Extract the (X, Y) coordinate from the center of the cell holding the provided text.  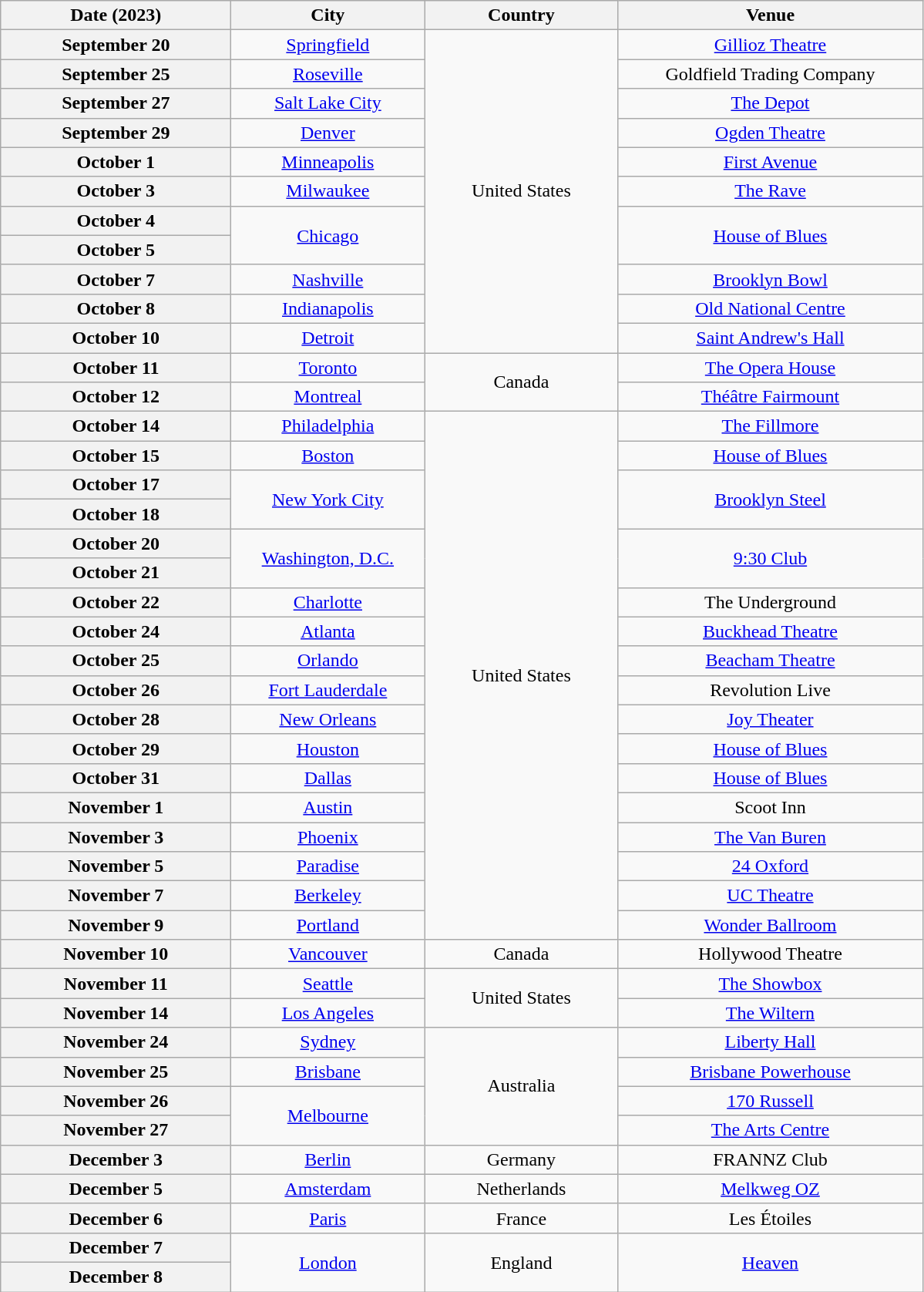
New York City (328, 500)
October 17 (116, 485)
September 27 (116, 103)
Springfield (328, 45)
Austin (328, 807)
November 27 (116, 1130)
November 5 (116, 866)
City (328, 15)
Charlotte (328, 602)
October 25 (116, 661)
November 11 (116, 984)
New Orleans (328, 719)
Nashville (328, 279)
Hollywood Theatre (771, 954)
Philadelphia (328, 426)
Melkweg OZ (771, 1189)
The Underground (771, 602)
October 20 (116, 543)
Indianapolis (328, 308)
Brisbane Powerhouse (771, 1072)
London (328, 1262)
The Depot (771, 103)
Goldfield Trading Company (771, 74)
October 5 (116, 250)
October 14 (116, 426)
The Van Buren (771, 836)
Orlando (328, 661)
November 24 (116, 1042)
October 31 (116, 778)
Portland (328, 925)
The Arts Centre (771, 1130)
Saint Andrew's Hall (771, 338)
Montreal (328, 397)
October 21 (116, 573)
Houston (328, 749)
Les Étoiles (771, 1218)
Amsterdam (328, 1189)
Sydney (328, 1042)
Vancouver (328, 954)
Buckhead Theatre (771, 631)
Heaven (771, 1262)
Berlin (328, 1159)
Atlanta (328, 631)
October 11 (116, 368)
October 10 (116, 338)
The Fillmore (771, 426)
Liberty Hall (771, 1042)
Los Angeles (328, 1013)
November 3 (116, 836)
Detroit (328, 338)
Berkeley (328, 896)
France (521, 1218)
Netherlands (521, 1189)
October 24 (116, 631)
September 25 (116, 74)
Boston (328, 456)
Chicago (328, 235)
UC Theatre (771, 896)
Australia (521, 1086)
September 20 (116, 45)
November 10 (116, 954)
Revolution Live (771, 690)
Dallas (328, 778)
Scoot Inn (771, 807)
Date (2023) (116, 15)
170 Russell (771, 1101)
Fort Lauderdale (328, 690)
Roseville (328, 74)
Milwaukee (328, 191)
October 12 (116, 397)
October 7 (116, 279)
Minneapolis (328, 162)
December 5 (116, 1189)
November 7 (116, 896)
November 1 (116, 807)
The Wiltern (771, 1013)
October 3 (116, 191)
Brisbane (328, 1072)
Paradise (328, 866)
November 26 (116, 1101)
Ogden Theatre (771, 133)
First Avenue (771, 162)
FRANNZ Club (771, 1159)
December 3 (116, 1159)
Salt Lake City (328, 103)
November 14 (116, 1013)
September 29 (116, 133)
Phoenix (328, 836)
Toronto (328, 368)
December 7 (116, 1247)
Denver (328, 133)
October 8 (116, 308)
October 1 (116, 162)
October 29 (116, 749)
Joy Theater (771, 719)
Washington, D.C. (328, 558)
Brooklyn Bowl (771, 279)
December 6 (116, 1218)
December 8 (116, 1277)
Germany (521, 1159)
Melbourne (328, 1115)
November 9 (116, 925)
October 28 (116, 719)
October 18 (116, 514)
9:30 Club (771, 558)
Brooklyn Steel (771, 500)
The Opera House (771, 368)
October 26 (116, 690)
Country (521, 15)
England (521, 1262)
Old National Centre (771, 308)
Paris (328, 1218)
Venue (771, 15)
24 Oxford (771, 866)
The Showbox (771, 984)
October 22 (116, 602)
October 4 (116, 220)
Gillioz Theatre (771, 45)
October 15 (116, 456)
November 25 (116, 1072)
The Rave (771, 191)
Beacham Theatre (771, 661)
Théâtre Fairmount (771, 397)
Wonder Ballroom (771, 925)
Seattle (328, 984)
